Pinpoint the cell where the given text exists, returning its [X, Y] midpoint coordinate. 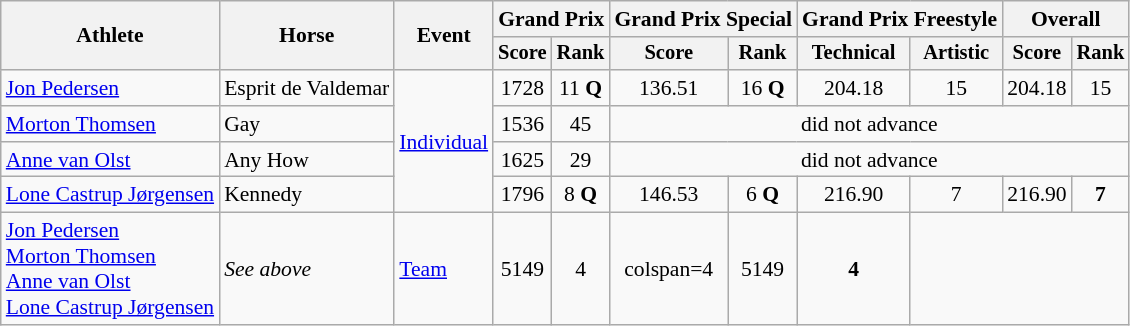
Morton Thomsen [110, 124]
Event [444, 36]
Technical [854, 54]
Individual [444, 141]
1728 [522, 88]
Grand Prix Special [703, 19]
Kennedy [306, 195]
Artistic [956, 54]
Anne van Olst [110, 160]
Jon Pedersen [110, 88]
Gay [306, 124]
Athlete [110, 36]
Grand Prix Freestyle [900, 19]
8 Q [581, 195]
Any How [306, 160]
1536 [522, 124]
Overall [1066, 19]
Lone Castrup Jørgensen [110, 195]
Horse [306, 36]
Esprit de Valdemar [306, 88]
Jon PedersenMorton ThomsenAnne van OlstLone Castrup Jørgensen [110, 269]
1625 [522, 160]
Grand Prix [551, 19]
6 Q [762, 195]
Team [444, 269]
29 [581, 160]
136.51 [668, 88]
146.53 [668, 195]
1796 [522, 195]
See above [306, 269]
11 Q [581, 88]
45 [581, 124]
colspan=4 [668, 269]
16 Q [762, 88]
